Capture the cell that displays the provided text and extract its [X, Y] central coordinate. 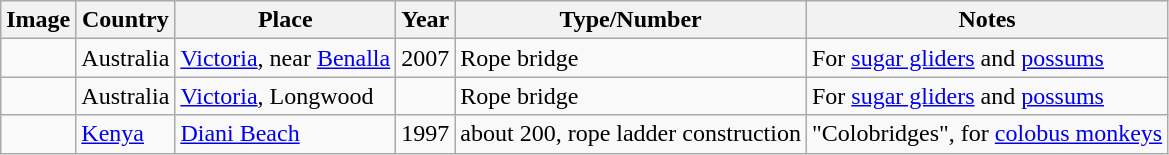
Type/Number [631, 20]
Year [426, 20]
Diani Beach [286, 134]
about 200, rope ladder construction [631, 134]
"Colobridges", for colobus monkeys [986, 134]
Kenya [126, 134]
Notes [986, 20]
Victoria, near Benalla [286, 58]
Place [286, 20]
2007 [426, 58]
Image [38, 20]
Country [126, 20]
1997 [426, 134]
Victoria, Longwood [286, 96]
